Detect which cell encompasses the target text, then output its [x, y] center coordinate. 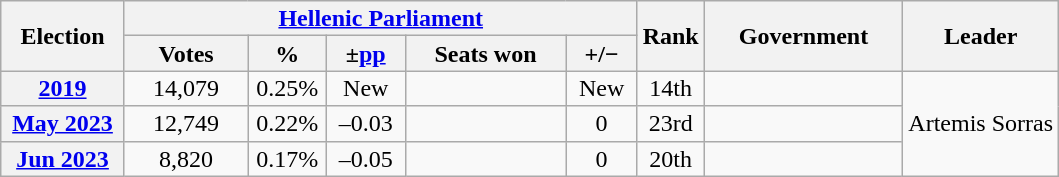
0.25% [288, 88]
% [288, 54]
+/− [602, 54]
0.22% [288, 124]
Election [63, 36]
Artemis Sorras [981, 124]
14th [670, 88]
–0.05 [366, 158]
Government [804, 36]
Rank [670, 36]
23rd [670, 124]
8,820 [186, 158]
14,079 [186, 88]
0.17% [288, 158]
May 2023 [63, 124]
Seats won [486, 54]
±pp [366, 54]
Jun 2023 [63, 158]
Votes [186, 54]
12,749 [186, 124]
20th [670, 158]
2019 [63, 88]
–0.03 [366, 124]
Leader [981, 36]
Hellenic Parliament [380, 18]
